Return the [x, y] coordinate for the center point of the cell that contains the specified text.  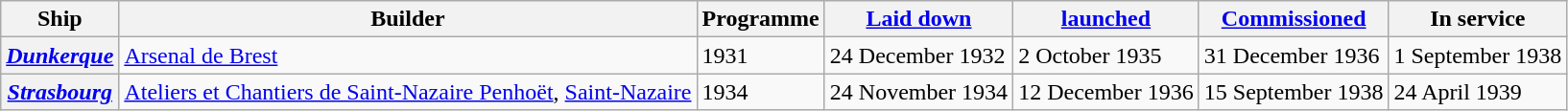
Programme [760, 19]
Builder [408, 19]
1931 [760, 55]
24 April 1939 [1478, 92]
In service [1478, 19]
2 October 1935 [1106, 55]
Arsenal de Brest [408, 55]
31 December 1936 [1294, 55]
1 September 1938 [1478, 55]
15 September 1938 [1294, 92]
12 December 1936 [1106, 92]
Commissioned [1294, 19]
Strasbourg [59, 92]
launched [1106, 19]
Dunkerque [59, 55]
Ateliers et Chantiers de Saint-Nazaire Penhoët, Saint-Nazaire [408, 92]
1934 [760, 92]
24 November 1934 [918, 92]
Laid down [918, 19]
24 December 1932 [918, 55]
Ship [59, 19]
